From the cell containing the given text, extract its center point as [x, y] coordinate. 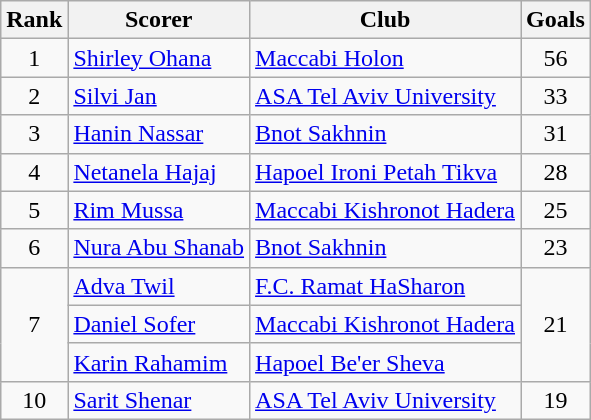
Scorer [159, 20]
Hanin Nassar [159, 134]
1 [34, 58]
Sarit Shenar [159, 400]
Rim Mussa [159, 210]
Netanela Hajaj [159, 172]
Adva Twil [159, 286]
2 [34, 96]
Maccabi Holon [386, 58]
Goals [556, 20]
33 [556, 96]
7 [34, 324]
3 [34, 134]
4 [34, 172]
6 [34, 248]
23 [556, 248]
5 [34, 210]
21 [556, 324]
Karin Rahamim [159, 362]
10 [34, 400]
31 [556, 134]
Nura Abu Shanab [159, 248]
Club [386, 20]
Hapoel Ironi Petah Tikva [386, 172]
Daniel Sofer [159, 324]
28 [556, 172]
Hapoel Be'er Sheva [386, 362]
Rank [34, 20]
19 [556, 400]
56 [556, 58]
F.C. Ramat HaSharon [386, 286]
Silvi Jan [159, 96]
25 [556, 210]
Shirley Ohana [159, 58]
